Search for the cell housing the specified text and yield its (x, y) center coordinate. 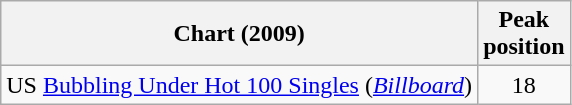
Chart (2009) (240, 34)
18 (524, 85)
Peakposition (524, 34)
US Bubbling Under Hot 100 Singles (Billboard) (240, 85)
